Identify which cell holds the provided text, then report its (X, Y) central coordinate. 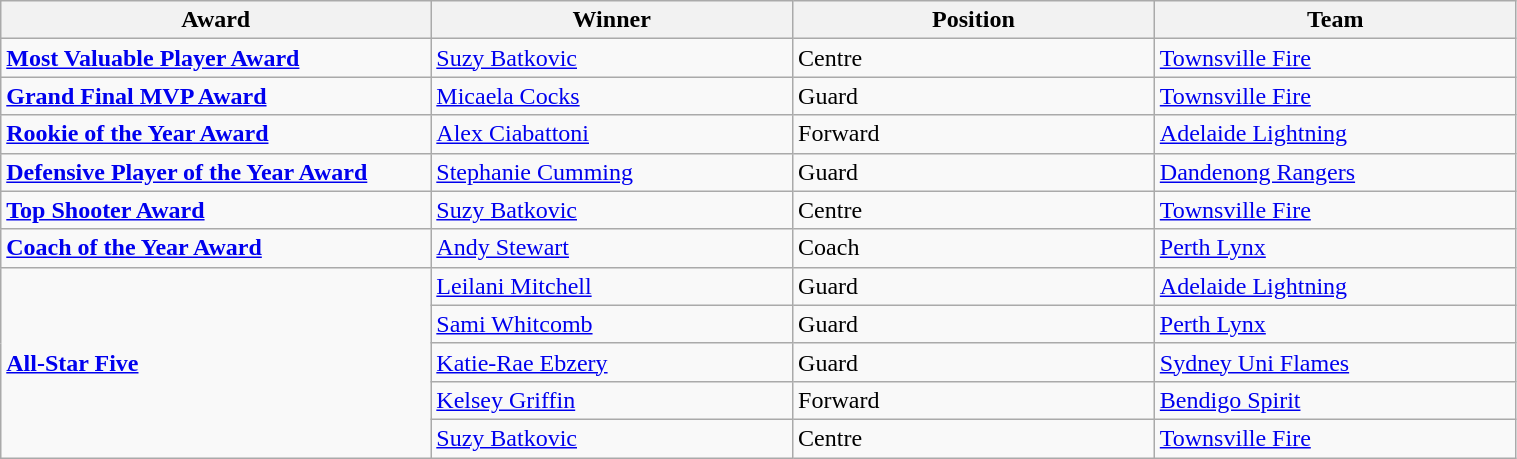
Dandenong Rangers (1335, 172)
Rookie of the Year Award (216, 134)
Stephanie Cumming (612, 172)
Coach (974, 248)
Alex Ciabattoni (612, 134)
Defensive Player of the Year Award (216, 172)
Grand Final MVP Award (216, 96)
Bendigo Spirit (1335, 400)
Katie-Rae Ebzery (612, 362)
Team (1335, 20)
Sydney Uni Flames (1335, 362)
Sami Whitcomb (612, 324)
Coach of the Year Award (216, 248)
Andy Stewart (612, 248)
Winner (612, 20)
Position (974, 20)
Most Valuable Player Award (216, 58)
Leilani Mitchell (612, 286)
Micaela Cocks (612, 96)
All-Star Five (216, 362)
Top Shooter Award (216, 210)
Kelsey Griffin (612, 400)
Award (216, 20)
